Search for the cell housing the specified text and yield its [x, y] center coordinate. 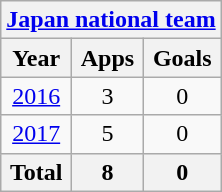
5 [108, 134]
8 [108, 172]
Apps [108, 58]
Year [36, 58]
2016 [36, 96]
Goals [182, 58]
Japan national team [111, 20]
2017 [36, 134]
3 [108, 96]
Total [36, 172]
